Extract the [X, Y] coordinate from the center of the cell holding the provided text.  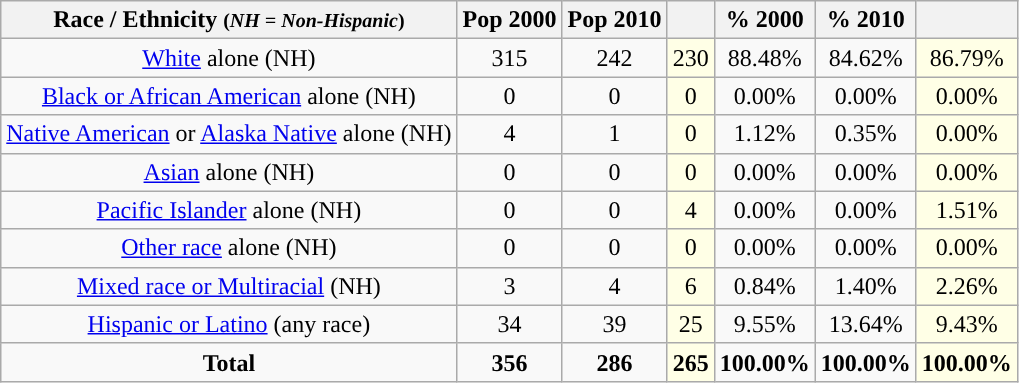
White alone (NH) [229, 58]
13.64% [866, 324]
0.84% [764, 286]
356 [510, 362]
Total [229, 362]
230 [690, 58]
1.12% [764, 134]
88.48% [764, 58]
242 [614, 58]
84.62% [866, 58]
9.55% [764, 324]
3 [510, 286]
25 [690, 324]
% 2000 [764, 20]
265 [690, 362]
Hispanic or Latino (any race) [229, 324]
1 [614, 134]
315 [510, 58]
2.26% [966, 286]
0.35% [866, 134]
Pacific Islander alone (NH) [229, 210]
Native American or Alaska Native alone (NH) [229, 134]
286 [614, 362]
Other race alone (NH) [229, 248]
Race / Ethnicity (NH = Non-Hispanic) [229, 20]
86.79% [966, 58]
Pop 2000 [510, 20]
34 [510, 324]
6 [690, 286]
% 2010 [866, 20]
1.51% [966, 210]
Mixed race or Multiracial (NH) [229, 286]
9.43% [966, 324]
Pop 2010 [614, 20]
Black or African American alone (NH) [229, 96]
1.40% [866, 286]
Asian alone (NH) [229, 172]
39 [614, 324]
